Find where the given text appears and provide that cell's center as (x, y) coordinate. 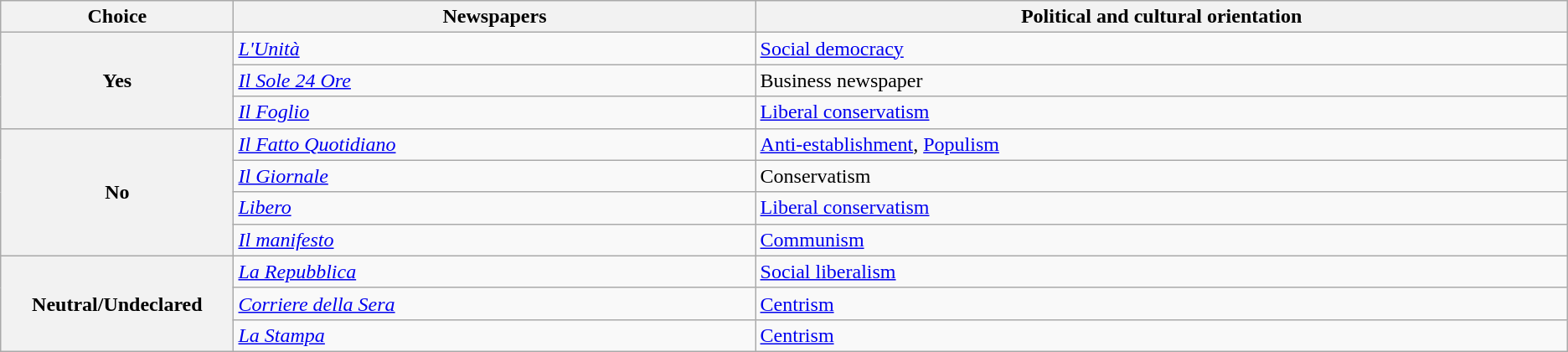
Il Sole 24 Ore (494, 80)
L'Unità (494, 49)
Yes (117, 80)
Il Foglio (494, 112)
Il Fatto Quotidiano (494, 144)
La Stampa (494, 335)
No (117, 192)
Communism (1161, 240)
Corriere della Sera (494, 303)
Il Giornale (494, 176)
Anti-establishment, Populism (1161, 144)
Il manifesto (494, 240)
Conservatism (1161, 176)
Newspapers (494, 17)
Political and cultural orientation (1161, 17)
La Repubblica (494, 272)
Libero (494, 208)
Social democracy (1161, 49)
Social liberalism (1161, 272)
Business newspaper (1161, 80)
Neutral/Undeclared (117, 303)
Choice (117, 17)
